Locate the cell with the specified text and output its [X, Y] center coordinate. 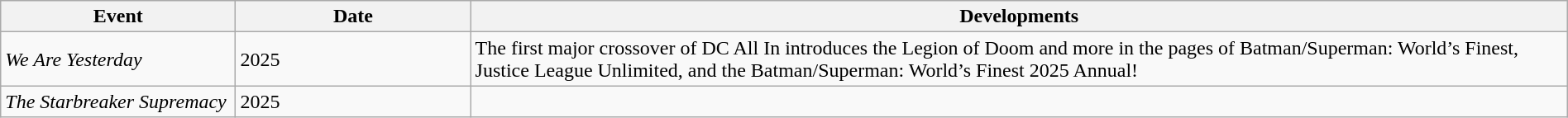
Date [353, 17]
Developments [1019, 17]
We Are Yesterday [118, 59]
Event [118, 17]
The Starbreaker Supremacy [118, 101]
